Extract the (x, y) coordinate from the center of the cell holding the provided text.  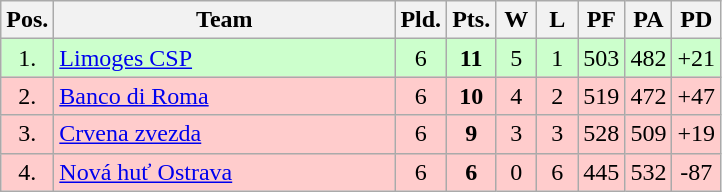
10 (472, 96)
+47 (696, 96)
+19 (696, 134)
Nová huť Ostrava (224, 172)
482 (648, 58)
Crvena zvezda (224, 134)
PF (602, 20)
1. (28, 58)
+21 (696, 58)
11 (472, 58)
4 (516, 96)
445 (602, 172)
1 (558, 58)
Limoges CSP (224, 58)
PD (696, 20)
532 (648, 172)
4. (28, 172)
503 (602, 58)
Pts. (472, 20)
519 (602, 96)
Pos. (28, 20)
W (516, 20)
Team (224, 20)
-87 (696, 172)
Banco di Roma (224, 96)
Pld. (421, 20)
5 (516, 58)
509 (648, 134)
PA (648, 20)
472 (648, 96)
0 (516, 172)
2. (28, 96)
9 (472, 134)
3. (28, 134)
2 (558, 96)
L (558, 20)
528 (602, 134)
